Return the (x, y) coordinate for the center point of the cell that contains the specified text.  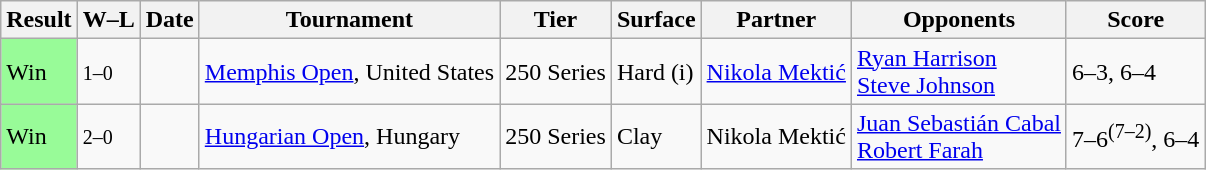
Result (39, 20)
W–L (108, 20)
Clay (656, 136)
Juan Sebastián Cabal Robert Farah (958, 136)
Hungarian Open, Hungary (349, 136)
Date (170, 20)
7–6(7–2), 6–4 (1135, 136)
Tournament (349, 20)
Score (1135, 20)
Ryan Harrison Steve Johnson (958, 72)
2–0 (108, 136)
Partner (776, 20)
Surface (656, 20)
Tier (556, 20)
Hard (i) (656, 72)
6–3, 6–4 (1135, 72)
1–0 (108, 72)
Opponents (958, 20)
Memphis Open, United States (349, 72)
